For the text-containing cell, return its midpoint in (X, Y) coordinate format. 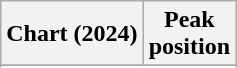
Chart (2024) (72, 34)
Peakposition (189, 34)
